Scan for the cell matching the given text and deliver its (x, y) coordinate at center. 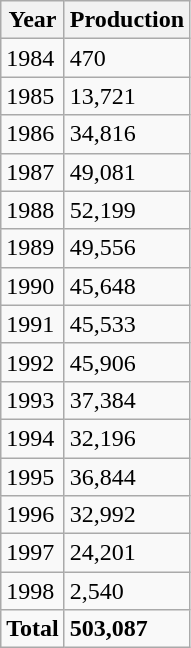
49,556 (126, 248)
470 (126, 58)
1991 (33, 324)
36,844 (126, 477)
32,196 (126, 438)
32,992 (126, 515)
Year (33, 20)
1987 (33, 172)
45,533 (126, 324)
1986 (33, 134)
45,906 (126, 362)
24,201 (126, 553)
1995 (33, 477)
49,081 (126, 172)
37,384 (126, 400)
503,087 (126, 629)
1996 (33, 515)
45,648 (126, 286)
1993 (33, 400)
34,816 (126, 134)
1988 (33, 210)
1989 (33, 248)
1984 (33, 58)
Production (126, 20)
1997 (33, 553)
1998 (33, 591)
1985 (33, 96)
52,199 (126, 210)
1992 (33, 362)
1990 (33, 286)
Total (33, 629)
13,721 (126, 96)
1994 (33, 438)
2,540 (126, 591)
